Output the [x, y] coordinate of the center of the cell containing the given text.  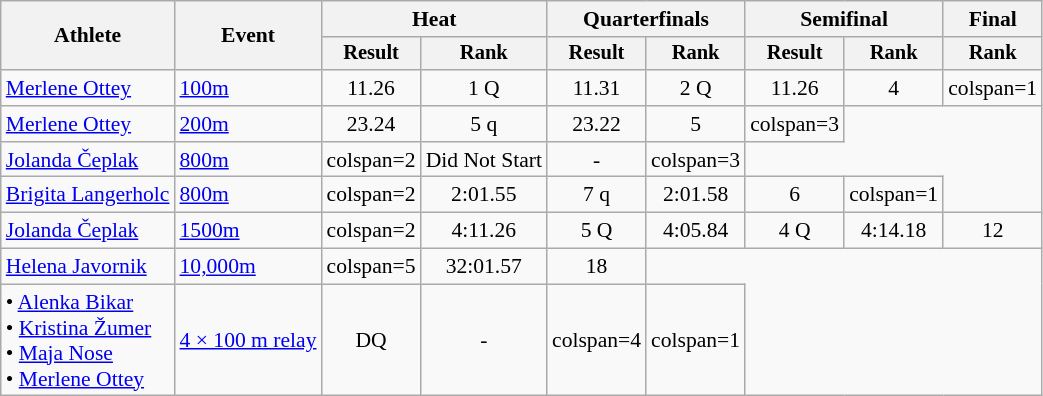
6 [794, 195]
Semifinal [844, 19]
2:01.58 [696, 195]
32:01.57 [484, 267]
Final [992, 19]
200m [248, 124]
4 × 100 m relay [248, 340]
10,000m [248, 267]
colspan=5 [372, 267]
Helena Javornik [88, 267]
4:11.26 [484, 231]
12 [992, 231]
2:01.55 [484, 195]
100m [248, 88]
colspan=4 [596, 340]
Did Not Start [484, 160]
5 Q [596, 231]
Heat [434, 19]
1500m [248, 231]
23.22 [596, 124]
23.24 [372, 124]
1 Q [484, 88]
4 [894, 88]
4:14.18 [894, 231]
DQ [372, 340]
18 [596, 267]
Quarterfinals [646, 19]
• Alenka Bikar• Kristina Žumer• Maja Nose• Merlene Ottey [88, 340]
11.31 [596, 88]
Event [248, 36]
2 Q [696, 88]
Athlete [88, 36]
Brigita Langerholc [88, 195]
5 q [484, 124]
4:05.84 [696, 231]
7 q [596, 195]
5 [696, 124]
4 Q [794, 231]
